From the cell containing the given text, extract its center point as (x, y) coordinate. 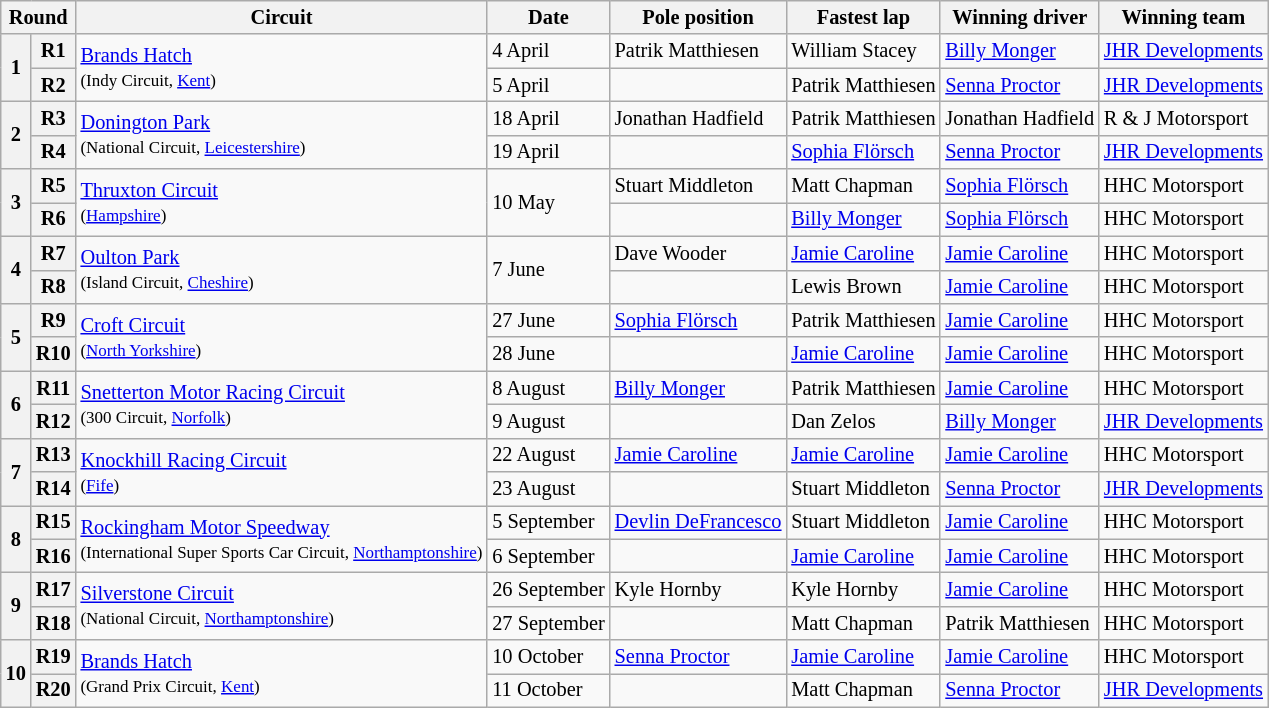
R13 (54, 455)
R3 (54, 118)
Pole position (698, 17)
27 June (548, 320)
23 August (548, 489)
R15 (54, 522)
R9 (54, 320)
Brands Hatch(Indy Circuit, Kent) (282, 68)
26 September (548, 589)
R8 (54, 287)
R6 (54, 219)
2 (16, 134)
Rockingham Motor Speedway(International Super Sports Car Circuit, Northamptonshire) (282, 538)
R19 (54, 657)
R11 (54, 388)
6 September (548, 556)
Dan Zelos (863, 421)
28 June (548, 354)
Knockhill Racing Circuit(Fife) (282, 472)
8 (16, 538)
10 (16, 674)
4 April (548, 51)
18 April (548, 118)
5 September (548, 522)
3 (16, 202)
5 April (548, 85)
6 (16, 404)
5 (16, 336)
R5 (54, 186)
8 August (548, 388)
Devlin DeFrancesco (698, 522)
R7 (54, 253)
Fastest lap (863, 17)
Oulton Park(Island Circuit, Cheshire) (282, 270)
Winning driver (1020, 17)
R20 (54, 690)
Lewis Brown (863, 287)
4 (16, 270)
9 August (548, 421)
9 (16, 606)
R12 (54, 421)
Snetterton Motor Racing Circuit(300 Circuit, Norfolk) (282, 404)
R4 (54, 152)
Croft Circuit(North Yorkshire) (282, 336)
Thruxton Circuit(Hampshire) (282, 202)
7 (16, 472)
R18 (54, 623)
R & J Motorsport (1184, 118)
22 August (548, 455)
R1 (54, 51)
Circuit (282, 17)
R10 (54, 354)
William Stacey (863, 51)
Dave Wooder (698, 253)
19 April (548, 152)
Silverstone Circuit(National Circuit, Northamptonshire) (282, 606)
7 June (548, 270)
1 (16, 68)
11 October (548, 690)
R2 (54, 85)
27 September (548, 623)
Brands Hatch(Grand Prix Circuit, Kent) (282, 674)
10 October (548, 657)
Date (548, 17)
R14 (54, 489)
10 May (548, 202)
R17 (54, 589)
Donington Park(National Circuit, Leicestershire) (282, 134)
Winning team (1184, 17)
Round (38, 17)
R16 (54, 556)
